From the cell containing the given text, extract its center point as (X, Y) coordinate. 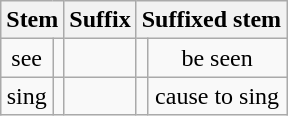
cause to sing (218, 96)
Stem (32, 20)
Suffixed stem (211, 20)
sing (27, 96)
be seen (218, 58)
Suffix (100, 20)
see (27, 58)
